Output the [x, y] coordinate of the center of the cell containing the given text.  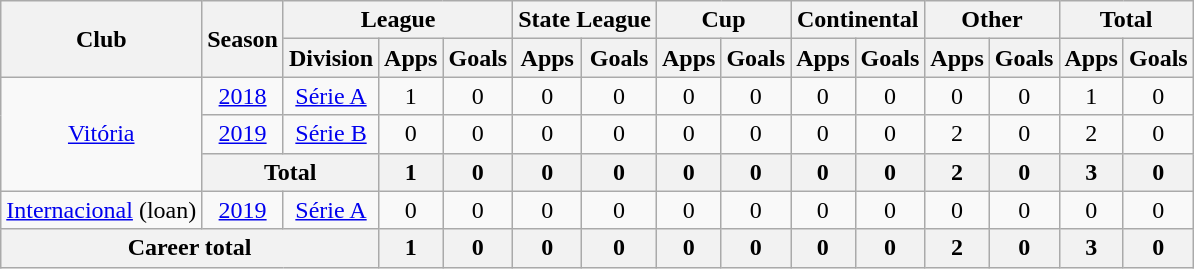
Season [243, 39]
State League [585, 20]
Continental [858, 20]
Cup [723, 20]
Division [330, 58]
League [398, 20]
Internacional (loan) [102, 210]
Série B [330, 134]
Vitória [102, 134]
Other [992, 20]
Club [102, 39]
2018 [243, 96]
Career total [190, 248]
